Search for the cell housing the specified text and yield its (X, Y) center coordinate. 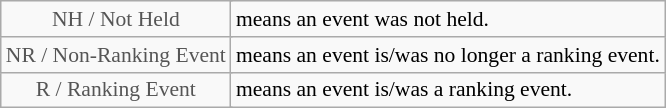
means an event is/was no longer a ranking event. (448, 55)
means an event is/was a ranking event. (448, 90)
NR / Non-Ranking Event (116, 55)
R / Ranking Event (116, 90)
NH / Not Held (116, 19)
means an event was not held. (448, 19)
